Output the [X, Y] coordinate of the center of the cell containing the given text.  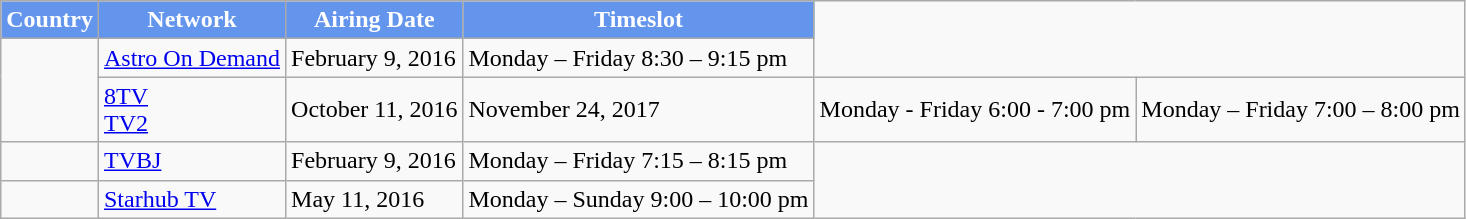
October 11, 2016 [374, 110]
Astro On Demand [192, 58]
Monday – Sunday 9:00 – 10:00 pm [638, 199]
Timeslot [638, 20]
May 11, 2016 [374, 199]
Network [192, 20]
TVBJ [192, 161]
November 24, 2017 [638, 110]
Starhub TV [192, 199]
Monday – Friday 8:30 – 9:15 pm [638, 58]
Monday - Friday 6:00 - 7:00 pm [975, 110]
Country [50, 20]
Monday – Friday 7:00 – 8:00 pm [1301, 110]
8TV TV2 [192, 110]
Monday – Friday 7:15 – 8:15 pm [638, 161]
Airing Date [374, 20]
